Return [x, y] of the center of cell containing provided text 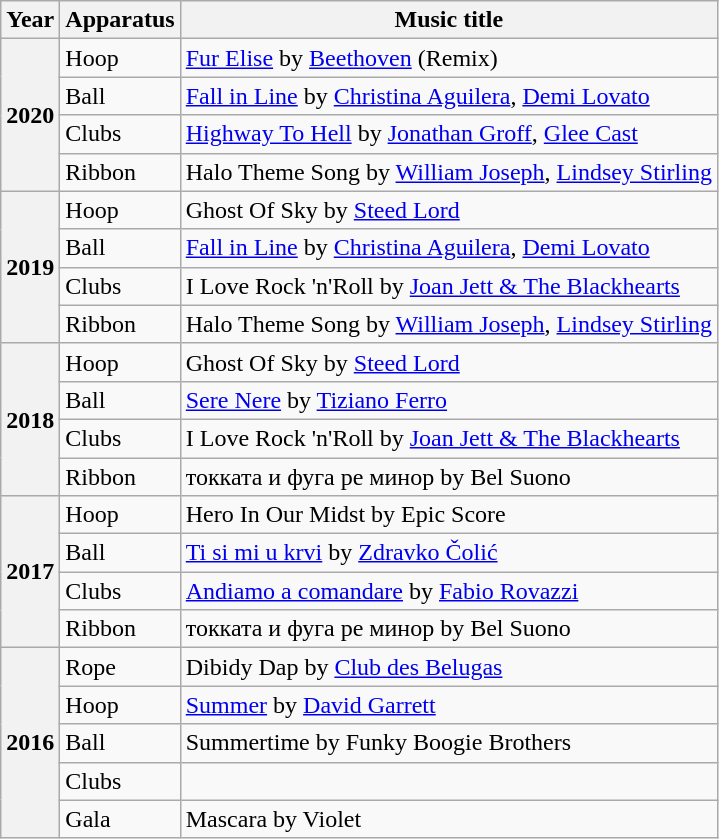
Hero In Our Midst by Epic Score [448, 515]
Year [30, 20]
Sere Nere by Tiziano Ferro [448, 400]
2019 [30, 267]
Mascara by Violet [448, 819]
Gala [120, 819]
Summertime by Funky Boogie Brothers [448, 743]
Ti si mi u krvi by Zdravko Čolić [448, 553]
2017 [30, 572]
Dibidy Dap by Club des Belugas [448, 667]
Rope [120, 667]
Music title [448, 20]
2018 [30, 419]
2016 [30, 743]
Highway To Hell by Jonathan Groff, Glee Cast [448, 134]
Fur Elise by Beethoven (Remix) [448, 58]
Apparatus [120, 20]
2020 [30, 115]
Andiamo a comandare by Fabio Rovazzi [448, 591]
Summer by David Garrett [448, 705]
